Detect which cell encompasses the target text, then output its [X, Y] center coordinate. 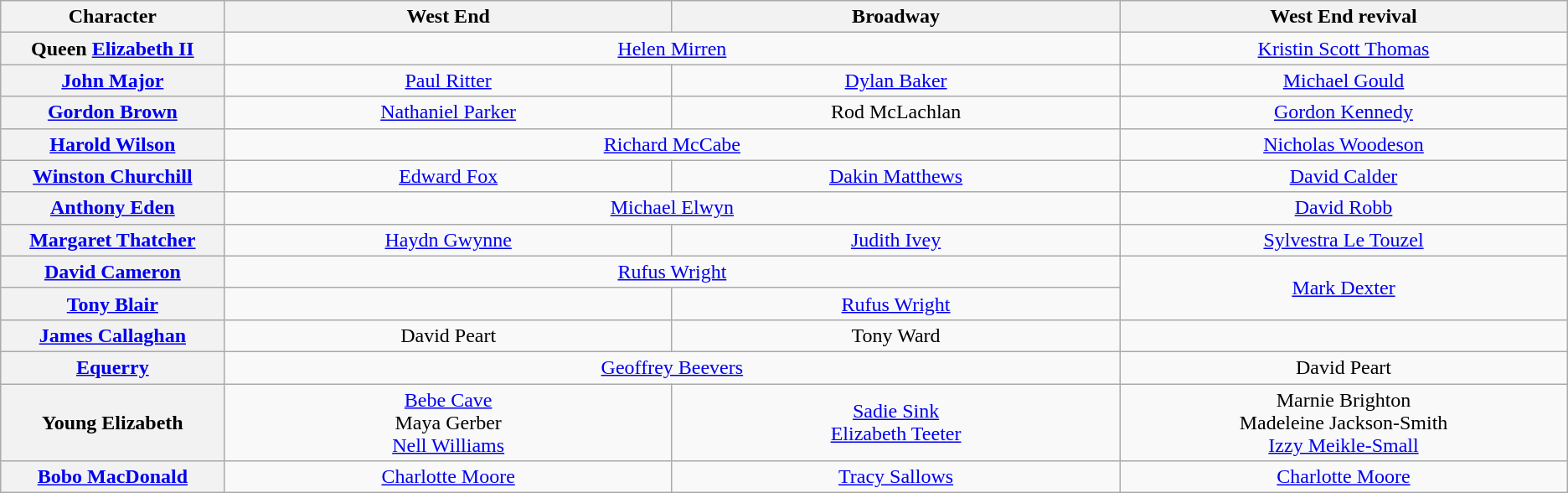
Kristin Scott Thomas [1344, 49]
John Major [112, 80]
West End revival [1344, 17]
Queen Elizabeth II [112, 49]
Marnie BrightonMadeleine Jackson-SmithIzzy Meikle-Small [1344, 423]
Dakin Matthews [895, 176]
Margaret Thatcher [112, 240]
Bobo MacDonald [112, 477]
Nathaniel Parker [448, 112]
Sylvestra Le Touzel [1344, 240]
Tracy Sallows [895, 477]
Richard McCabe [672, 144]
Michael Elwyn [672, 208]
Winston Churchill [112, 176]
Haydn Gwynne [448, 240]
Gordon Kennedy [1344, 112]
Tony Blair [112, 304]
Nicholas Woodeson [1344, 144]
Edward Fox [448, 176]
Helen Mirren [672, 49]
Rod McLachlan [895, 112]
Dylan Baker [895, 80]
Geoffrey Beevers [672, 367]
Anthony Eden [112, 208]
Broadway [895, 17]
David Robb [1344, 208]
Tony Ward [895, 335]
Gordon Brown [112, 112]
Bebe CaveMaya GerberNell Williams [448, 423]
Michael Gould [1344, 80]
Harold Wilson [112, 144]
West End [448, 17]
Mark Dexter [1344, 288]
David Cameron [112, 272]
Character [112, 17]
James Callaghan [112, 335]
David Calder [1344, 176]
Equerry [112, 367]
Paul Ritter [448, 80]
Judith Ivey [895, 240]
Young Elizabeth [112, 423]
Sadie SinkElizabeth Teeter [895, 423]
